Provide the (x, y) coordinate of the cell's center where the given text is located.  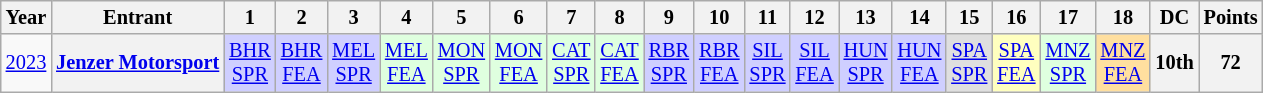
2023 (26, 63)
6 (518, 17)
15 (969, 17)
CATSPR (571, 63)
HUNFEA (919, 63)
SILFEA (814, 63)
10 (719, 17)
11 (768, 17)
MELSPR (354, 63)
RBRFEA (719, 63)
7 (571, 17)
17 (1068, 17)
10th (1174, 63)
Year (26, 17)
MNZFEA (1122, 63)
Jenzer Motorsport (138, 63)
1 (250, 17)
12 (814, 17)
16 (1016, 17)
Points (1231, 17)
MONFEA (518, 63)
RBRSPR (669, 63)
CATFEA (619, 63)
DC (1174, 17)
SPASPR (969, 63)
72 (1231, 63)
SILSPR (768, 63)
9 (669, 17)
BHRSPR (250, 63)
Entrant (138, 17)
2 (302, 17)
3 (354, 17)
18 (1122, 17)
14 (919, 17)
MELFEA (406, 63)
MONSPR (462, 63)
13 (866, 17)
5 (462, 17)
4 (406, 17)
BHRFEA (302, 63)
MNZSPR (1068, 63)
HUNSPR (866, 63)
SPAFEA (1016, 63)
8 (619, 17)
